Identify which cell holds the provided text, then report its (x, y) central coordinate. 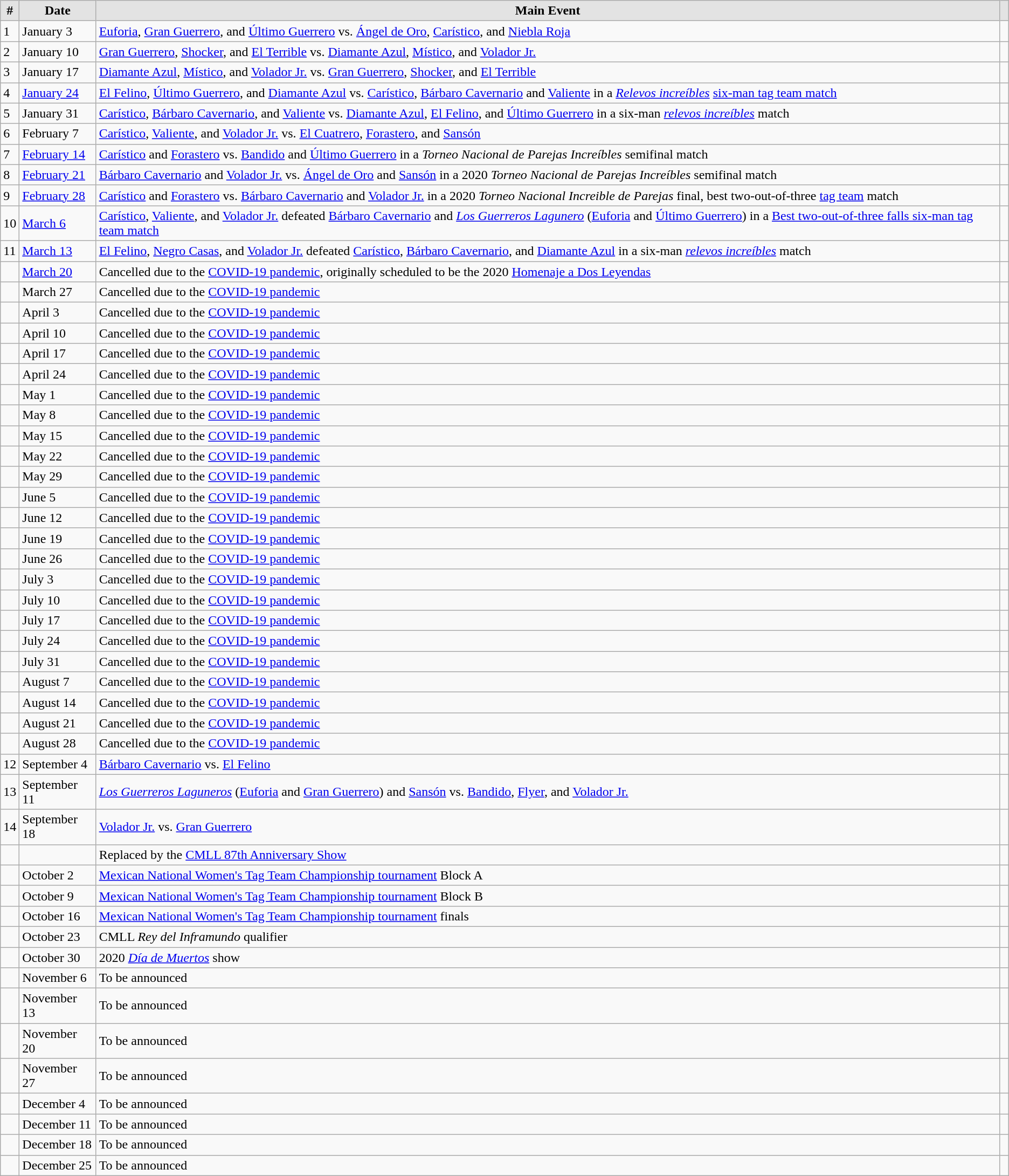
August 28 (58, 744)
October 16 (58, 916)
Mexican National Women's Tag Team Championship tournament Block A (548, 875)
October 30 (58, 957)
August 14 (58, 703)
Carístico, Valiente, and Volador Jr. vs. El Cuatrero, Forastero, and Sansón (548, 134)
November 13 (58, 1006)
11 (10, 251)
8 (10, 175)
Euforia, Gran Guerrero, and Último Guerrero vs. Ángel de Oro, Carístico, and Niebla Roja (548, 31)
February 21 (58, 175)
November 6 (58, 978)
# (10, 11)
October 9 (58, 896)
Carístico and Forastero vs. Bandido and Último Guerrero in a Torneo Nacional de Parejas Increíbles semifinal match (548, 154)
June 5 (58, 497)
November 20 (58, 1041)
3 (10, 72)
March 20 (58, 271)
October 2 (58, 875)
September 4 (58, 764)
Date (58, 11)
14 (10, 827)
November 27 (58, 1076)
March 27 (58, 292)
December 4 (58, 1104)
Mexican National Women's Tag Team Championship tournament finals (548, 916)
Volador Jr. vs. Gran Guerrero (548, 827)
January 10 (58, 52)
July 17 (58, 621)
June 12 (58, 518)
May 8 (58, 415)
El Felino, Negro Casas, and Volador Jr. defeated Carístico, Bárbaro Cavernario, and Diamante Azul in a six-man relevos increíbles match (548, 251)
El Felino, Último Guerrero, and Diamante Azul vs. Carístico, Bárbaro Cavernario and Valiente in a Relevos increíbles six-man tag team match (548, 93)
August 21 (58, 723)
August 7 (58, 682)
7 (10, 154)
January 31 (58, 113)
July 3 (58, 579)
4 (10, 93)
13 (10, 792)
April 17 (58, 354)
CMLL Rey del Inframundo qualifier (548, 937)
Cancelled due to the COVID-19 pandemic, originally scheduled to be the 2020 Homenaje a Dos Leyendas (548, 271)
June 26 (58, 559)
March 6 (58, 223)
6 (10, 134)
9 (10, 195)
Mexican National Women's Tag Team Championship tournament Block B (548, 896)
December 18 (58, 1145)
2020 Día de Muertos show (548, 957)
July 10 (58, 600)
January 17 (58, 72)
2 (10, 52)
September 11 (58, 792)
February 28 (58, 195)
Diamante Azul, Místico, and Volador Jr. vs. Gran Guerrero, Shocker, and El Terrible (548, 72)
Gran Guerrero, Shocker, and El Terrible vs. Diamante Azul, Místico, and Volador Jr. (548, 52)
July 31 (58, 662)
May 1 (58, 395)
January 24 (58, 93)
December 11 (58, 1124)
April 3 (58, 313)
Main Event (548, 11)
Carístico, Bárbaro Cavernario, and Valiente vs. Diamante Azul, El Felino, and Último Guerrero in a six-man relevos increíbles match (548, 113)
Bárbaro Cavernario and Volador Jr. vs. Ángel de Oro and Sansón in a 2020 Torneo Nacional de Parejas Increíbles semifinal match (548, 175)
July 24 (58, 641)
10 (10, 223)
Bárbaro Cavernario vs. El Felino (548, 764)
December 25 (58, 1165)
April 10 (58, 333)
September 18 (58, 827)
May 22 (58, 456)
March 13 (58, 251)
June 19 (58, 538)
1 (10, 31)
January 3 (58, 31)
October 23 (58, 937)
12 (10, 764)
February 7 (58, 134)
May 15 (58, 436)
5 (10, 113)
April 24 (58, 374)
May 29 (58, 477)
Los Guerreros Laguneros (Euforia and Gran Guerrero) and Sansón vs. Bandido, Flyer, and Volador Jr. (548, 792)
February 14 (58, 154)
Replaced by the CMLL 87th Anniversary Show (548, 855)
